Return (X, Y) of the center of cell containing provided text 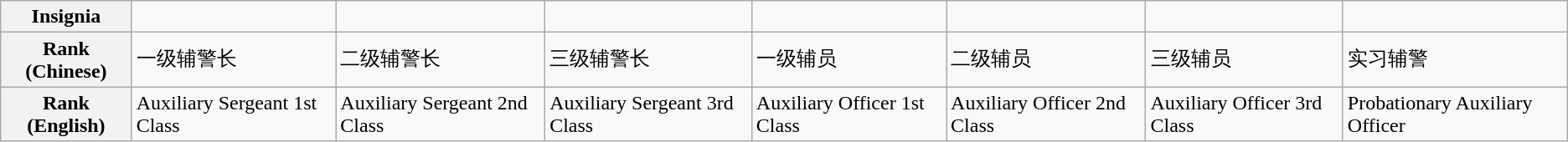
Auxiliary Officer 1st Class (848, 114)
三级辅员 (1245, 60)
Auxiliary Sergeant 3rd Class (648, 114)
Auxiliary Sergeant 1st Class (234, 114)
Rank (Chinese) (66, 60)
Probationary Auxiliary Officer (1455, 114)
Auxiliary Officer 2nd Class (1046, 114)
二级辅警长 (441, 60)
Rank (English) (66, 114)
Insignia (66, 17)
Auxiliary Sergeant 2nd Class (441, 114)
Auxiliary Officer 3rd Class (1245, 114)
实习辅警 (1455, 60)
二级辅员 (1046, 60)
一级辅员 (848, 60)
一级辅警长 (234, 60)
三级辅警长 (648, 60)
